Search for the cell housing the specified text and yield its (x, y) center coordinate. 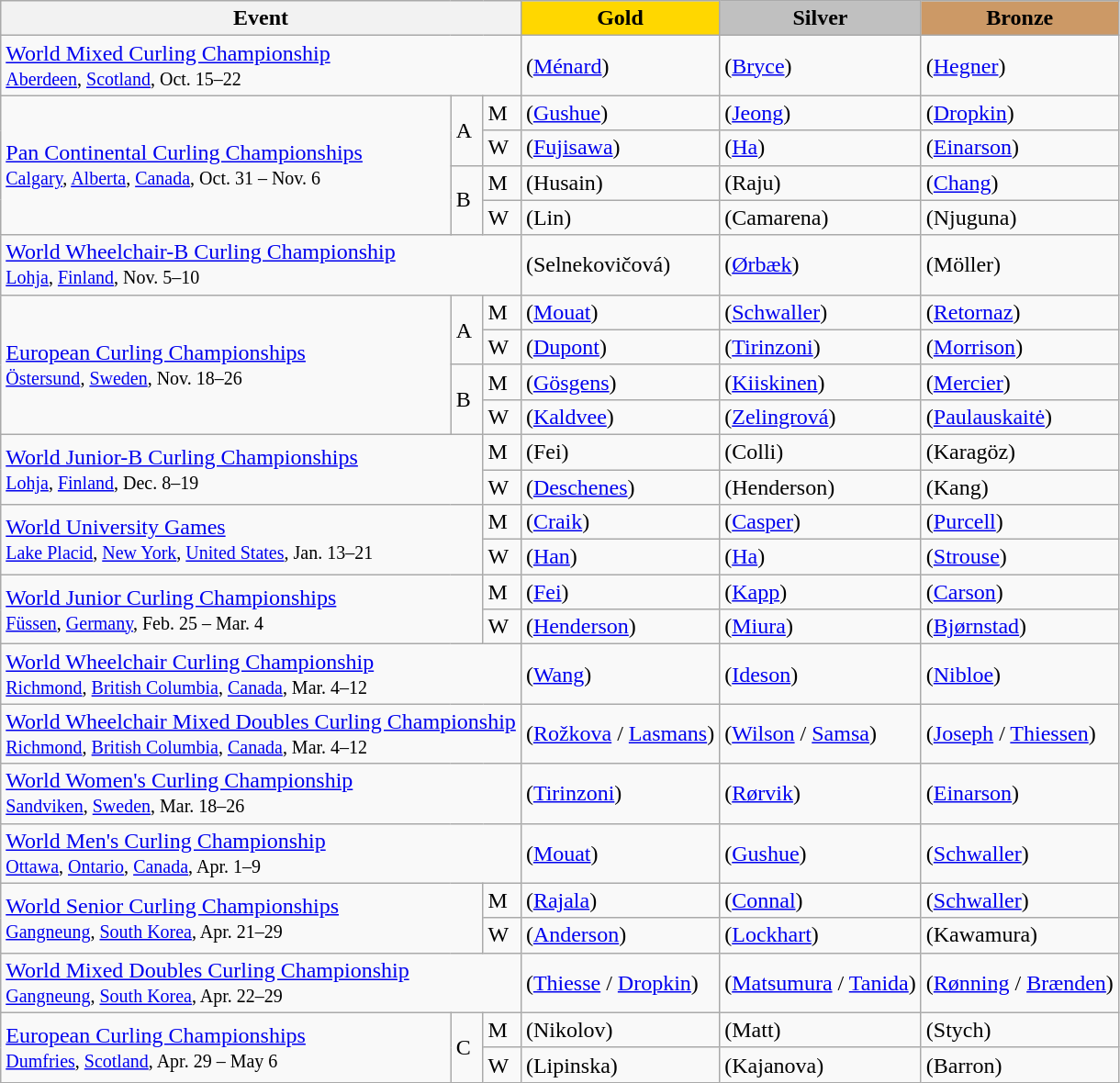
(Camarena) (821, 218)
(Jeong) (821, 113)
(Rørvik) (821, 793)
(Gösgens) (620, 382)
(Lipinska) (620, 1065)
(Carson) (1019, 592)
(Lin) (620, 218)
World Senior Curling Championships Gangneung, South Korea, Apr. 21–29 (242, 918)
World University Games Lake Placid, New York, United States, Jan. 13–21 (242, 540)
(Ideson) (821, 674)
(Mercier) (1019, 382)
(Wilson / Samsa) (821, 734)
(Kang) (1019, 487)
(Fujisawa) (620, 148)
(Colli) (821, 452)
(Thiesse / Dropkin) (620, 982)
(Kawamura) (1019, 935)
(Paulauskaitė) (1019, 417)
(Husain) (620, 183)
(Deschenes) (620, 487)
World Mixed Curling Championship Aberdeen, Scotland, Oct. 15–22 (261, 66)
(Hegner) (1019, 66)
(Dropkin) (1019, 113)
Event (261, 18)
(Matt) (821, 1030)
(Barron) (1019, 1065)
Pan Continental Curling Championships Calgary, Alberta, Canada, Oct. 31 – Nov. 6 (226, 165)
World Mixed Doubles Curling Championship Gangneung, South Korea, Apr. 22–29 (261, 982)
Silver (821, 18)
(Rožkova / Lasmans) (620, 734)
(Miura) (821, 627)
(Raju) (821, 183)
Gold (620, 18)
(Selnekovičová) (620, 264)
(Chang) (1019, 183)
(Njuguna) (1019, 218)
(Casper) (821, 522)
(Joseph / Thiessen) (1019, 734)
(Karagöz) (1019, 452)
(Nikolov) (620, 1030)
(Dupont) (620, 347)
(Kapp) (821, 592)
(Purcell) (1019, 522)
World Junior Curling Championships Füssen, Germany, Feb. 25 – Mar. 4 (242, 609)
World Men's Curling Championship Ottawa, Ontario, Canada, Apr. 1–9 (261, 854)
(Rønning / Brænden) (1019, 982)
(Strouse) (1019, 557)
(Bjørnstad) (1019, 627)
(Han) (620, 557)
(Morrison) (1019, 347)
European Curling Championships Östersund, Sweden, Nov. 18–26 (226, 364)
World Junior-B Curling Championships Lohja, Finland, Dec. 8–19 (242, 469)
World Wheelchair Curling Championship Richmond, British Columbia, Canada, Mar. 4–12 (261, 674)
World Women's Curling Championship Sandviken, Sweden, Mar. 18–26 (261, 793)
(Connal) (821, 900)
C (466, 1047)
(Ørbæk) (821, 264)
(Retornaz) (1019, 312)
(Anderson) (620, 935)
(Ménard) (620, 66)
(Rajala) (620, 900)
(Wang) (620, 674)
World Wheelchair Mixed Doubles Curling Championship Richmond, British Columbia, Canada, Mar. 4–12 (261, 734)
(Möller) (1019, 264)
(Craik) (620, 522)
(Bryce) (821, 66)
(Lockhart) (821, 935)
(Zelingrová) (821, 417)
(Kiiskinen) (821, 382)
Bronze (1019, 18)
(Kajanova) (821, 1065)
(Nibloe) (1019, 674)
(Stych) (1019, 1030)
European Curling Championships Dumfries, Scotland, Apr. 29 – May 6 (226, 1047)
(Matsumura / Tanida) (821, 982)
(Kaldvee) (620, 417)
World Wheelchair-B Curling Championship Lohja, Finland, Nov. 5–10 (261, 264)
